Detect which cell encompasses the target text, then output its (X, Y) center coordinate. 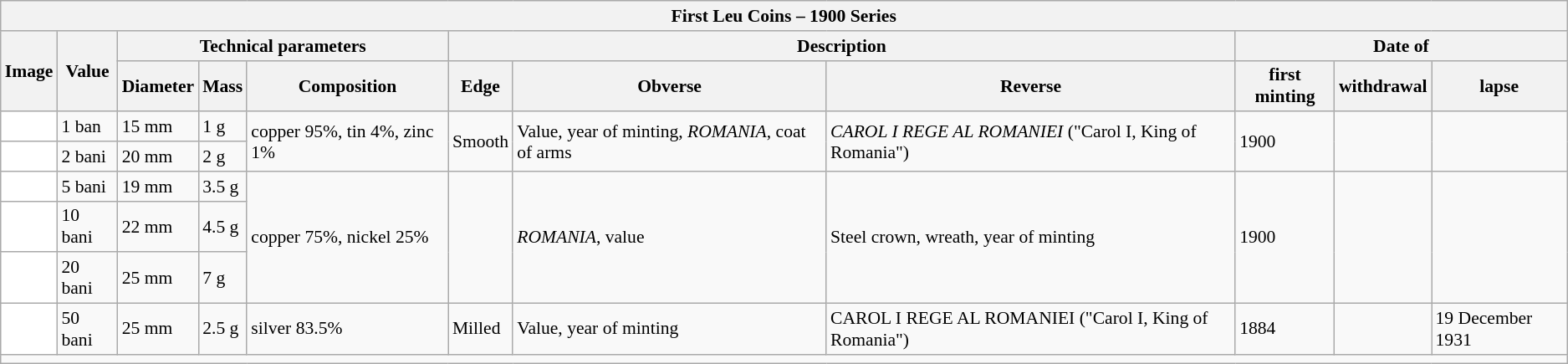
1 ban (87, 127)
copper 95%, tin 4%, zinc 1% (348, 142)
Milled (480, 330)
15 mm (158, 127)
2 g (222, 156)
Value, year of minting (669, 330)
first minting (1285, 85)
19 mm (158, 187)
50 bani (87, 330)
2.5 g (222, 330)
Image (29, 72)
Description (841, 46)
1 g (222, 127)
silver 83.5% (348, 330)
20 bani (87, 278)
19 December 1931 (1499, 330)
Value, year of minting, ROMANIA, coat of arms (669, 142)
4.5 g (222, 226)
Composition (348, 85)
Date of (1402, 46)
7 g (222, 278)
Diameter (158, 85)
2 bani (87, 156)
Mass (222, 85)
22 mm (158, 226)
Reverse (1030, 85)
Edge (480, 85)
withdrawal (1383, 85)
10 bani (87, 226)
Obverse (669, 85)
First Leu Coins – 1900 Series (784, 16)
Technical parameters (283, 46)
3.5 g (222, 187)
1884 (1285, 330)
5 bani (87, 187)
20 mm (158, 156)
Value (87, 72)
lapse (1499, 85)
ROMANIA, value (669, 238)
Steel crown, wreath, year of minting (1030, 238)
Smooth (480, 142)
copper 75%, nickel 25% (348, 238)
